Identify which cell holds the provided text, then report its (x, y) central coordinate. 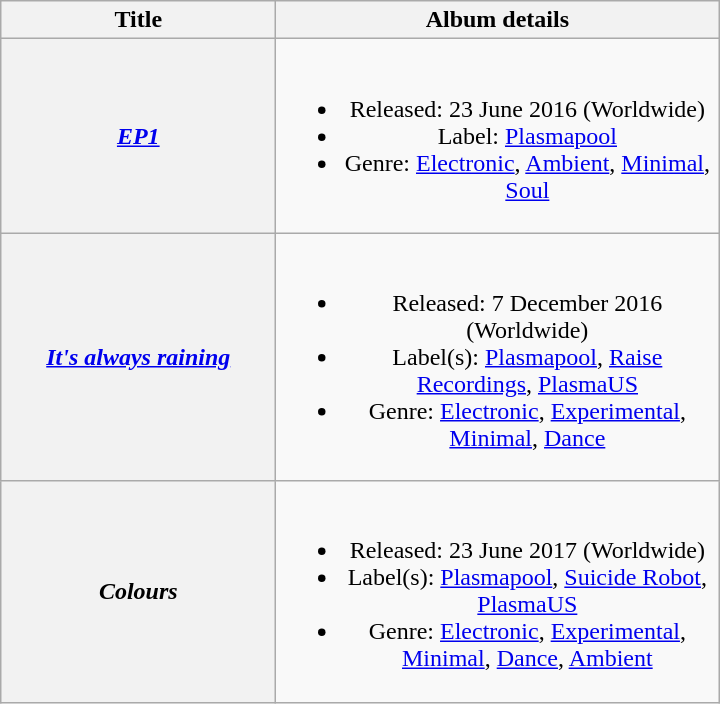
Title (138, 20)
Colours (138, 592)
Released: 7 December 2016 (Worldwide)Label(s): Plasmapool, Raise Recordings, PlasmaUSGenre: Electronic, Experimental, Minimal, Dance (498, 357)
It's always raining (138, 357)
Released: 23 June 2017 (Worldwide)Label(s): Plasmapool, Suicide Robot, PlasmaUSGenre: Electronic, Experimental, Minimal, Dance, Ambient (498, 592)
Released: 23 June 2016 (Worldwide)Label: PlasmapoolGenre: Electronic, Ambient, Minimal, Soul (498, 136)
Album details (498, 20)
EP1 (138, 136)
